Search for the cell housing the specified text and yield its (X, Y) center coordinate. 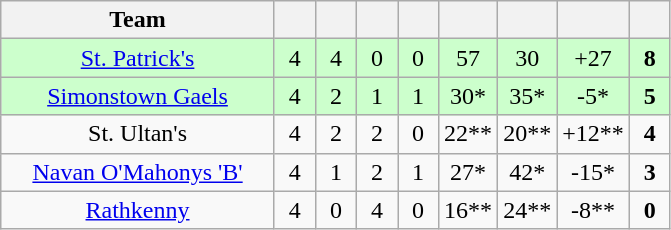
35* (528, 96)
-8** (594, 210)
42* (528, 172)
St. Ultan's (138, 134)
30* (468, 96)
Rathkenny (138, 210)
-15* (594, 172)
Navan O'Mahonys 'B' (138, 172)
30 (528, 58)
+27 (594, 58)
Simonstown Gaels (138, 96)
20** (528, 134)
+12** (594, 134)
57 (468, 58)
24** (528, 210)
8 (650, 58)
5 (650, 96)
22** (468, 134)
16** (468, 210)
-5* (594, 96)
27* (468, 172)
St. Patrick's (138, 58)
3 (650, 172)
Team (138, 20)
